Search for the cell housing the specified text and yield its [x, y] center coordinate. 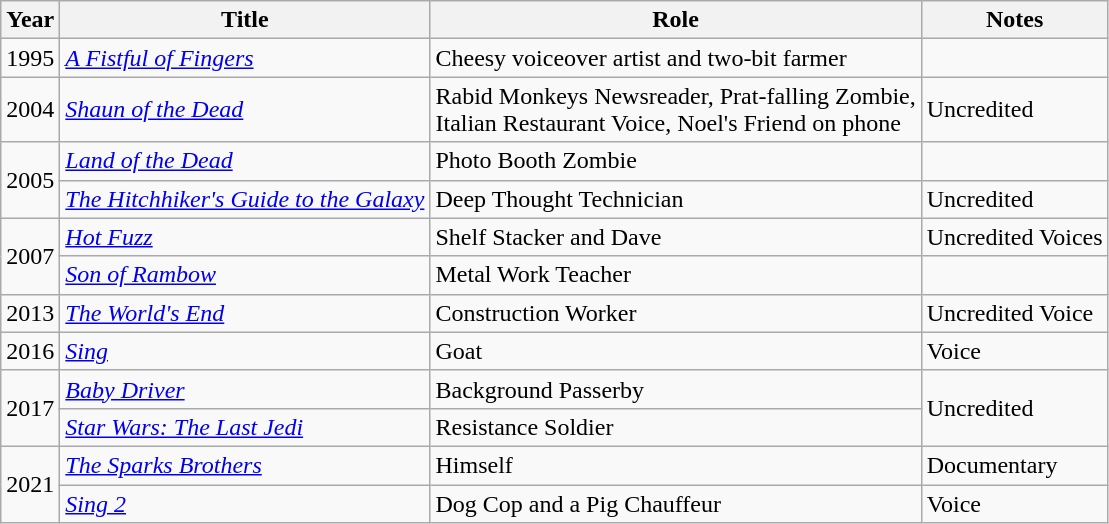
The Sparks Brothers [245, 465]
2013 [30, 313]
Shelf Stacker and Dave [676, 237]
Role [676, 20]
2017 [30, 408]
2004 [30, 110]
Land of the Dead [245, 161]
2005 [30, 180]
Year [30, 20]
Star Wars: The Last Jedi [245, 427]
Background Passerby [676, 389]
Uncredited Voice [1014, 313]
2021 [30, 484]
Rabid Monkeys Newsreader, Prat-falling Zombie, Italian Restaurant Voice, Noel's Friend on phone [676, 110]
Resistance Soldier [676, 427]
Notes [1014, 20]
Goat [676, 351]
Shaun of the Dead [245, 110]
Son of Rambow [245, 275]
Baby Driver [245, 389]
Deep Thought Technician [676, 199]
A Fistful of Fingers [245, 58]
2007 [30, 256]
Metal Work Teacher [676, 275]
Sing 2 [245, 503]
1995 [30, 58]
Photo Booth Zombie [676, 161]
Cheesy voiceover artist and two-bit farmer [676, 58]
The Hitchhiker's Guide to the Galaxy [245, 199]
Himself [676, 465]
Construction Worker [676, 313]
Hot Fuzz [245, 237]
Sing [245, 351]
2016 [30, 351]
Dog Cop and a Pig Chauffeur [676, 503]
The World's End [245, 313]
Documentary [1014, 465]
Title [245, 20]
Uncredited Voices [1014, 237]
